Locate the cell with the specified text and output its (x, y) center coordinate. 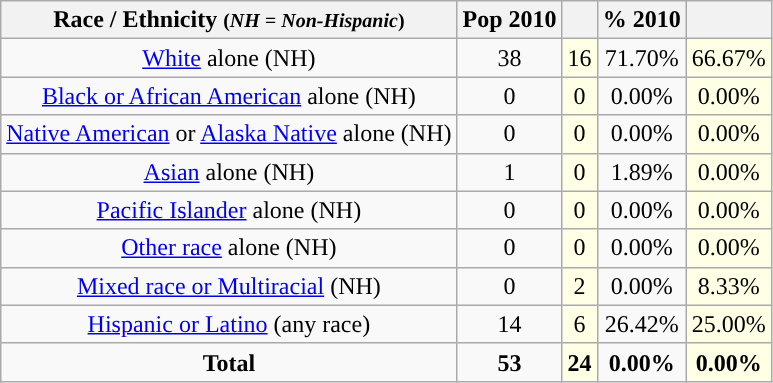
Race / Ethnicity (NH = Non-Hispanic) (229, 20)
Black or African American alone (NH) (229, 96)
Total (229, 362)
1.89% (642, 172)
6 (580, 324)
% 2010 (642, 20)
38 (510, 58)
66.67% (728, 58)
Native American or Alaska Native alone (NH) (229, 134)
Pacific Islander alone (NH) (229, 210)
White alone (NH) (229, 58)
1 (510, 172)
26.42% (642, 324)
24 (580, 362)
Pop 2010 (510, 20)
2 (580, 286)
71.70% (642, 58)
Other race alone (NH) (229, 248)
16 (580, 58)
14 (510, 324)
Mixed race or Multiracial (NH) (229, 286)
53 (510, 362)
8.33% (728, 286)
Asian alone (NH) (229, 172)
25.00% (728, 324)
Hispanic or Latino (any race) (229, 324)
